Scan for the cell matching the given text and deliver its (X, Y) coordinate at center. 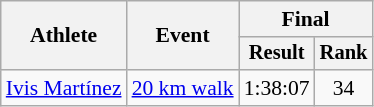
Event (183, 36)
Final (306, 19)
34 (344, 88)
20 km walk (183, 88)
Rank (344, 54)
Result (277, 54)
1:38:07 (277, 88)
Ivis Martínez (64, 88)
Athlete (64, 36)
